Provide the [x, y] coordinate of the cell's center where the given text is located.  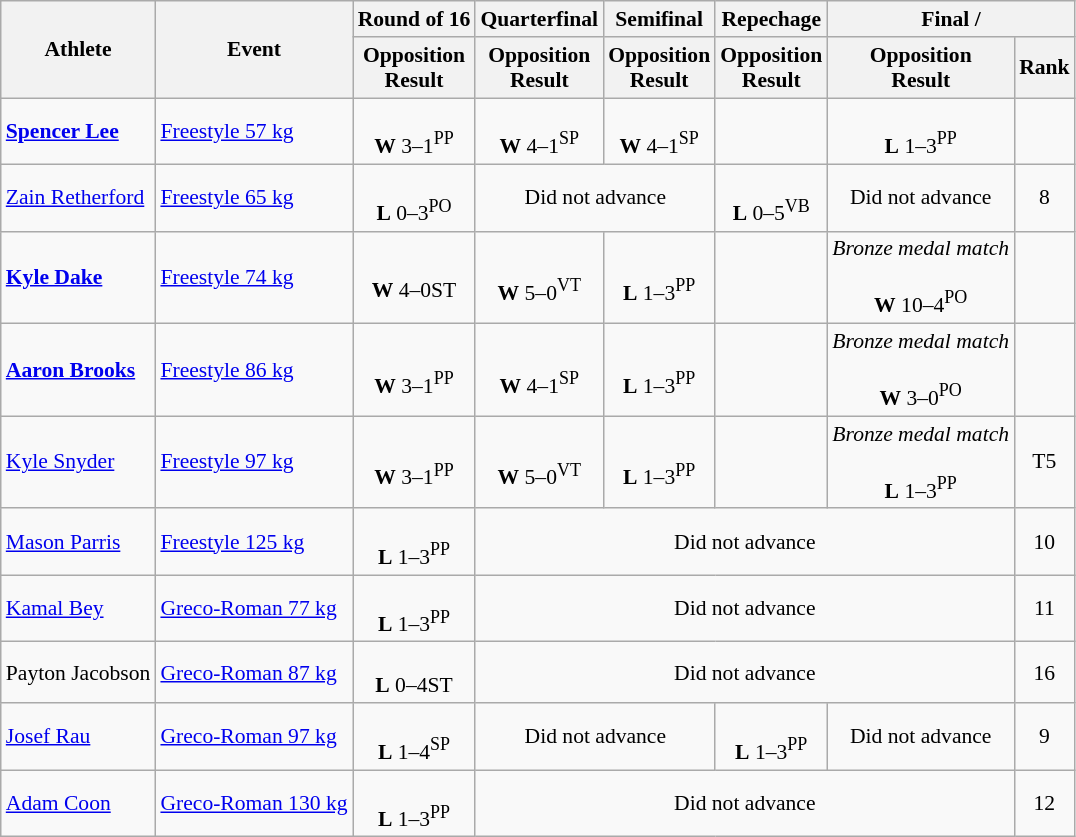
L 0–4ST [414, 672]
Quarterfinal [539, 19]
Greco-Roman 87 kg [254, 672]
Kyle Dake [78, 278]
Semifinal [659, 19]
Mason Parris [78, 542]
Adam Coon [78, 804]
Freestyle 97 kg [254, 462]
L 0–3PO [414, 198]
Aaron Brooks [78, 370]
W 4–0ST [414, 278]
Bronze medal matchW 3–0PO [920, 370]
Freestyle 125 kg [254, 542]
T5 [1044, 462]
Round of 16 [414, 19]
Final / [950, 19]
Greco-Roman 77 kg [254, 608]
Event [254, 50]
Bronze medal matchL 1–3PP [920, 462]
Athlete [78, 50]
12 [1044, 804]
16 [1044, 672]
Freestyle 57 kg [254, 132]
Payton Jacobson [78, 672]
L 1–4SP [414, 736]
Repechage [771, 19]
Greco-Roman 130 kg [254, 804]
Kyle Snyder [78, 462]
8 [1044, 198]
Freestyle 74 kg [254, 278]
10 [1044, 542]
Freestyle 65 kg [254, 198]
Kamal Bey [78, 608]
Spencer Lee [78, 132]
Josef Rau [78, 736]
Bronze medal matchW 10–4PO [920, 278]
Rank [1044, 68]
Freestyle 86 kg [254, 370]
Greco-Roman 97 kg [254, 736]
L 0–5VB [771, 198]
11 [1044, 608]
9 [1044, 736]
Zain Retherford [78, 198]
